Locate the cell with the specified text and output its [X, Y] center coordinate. 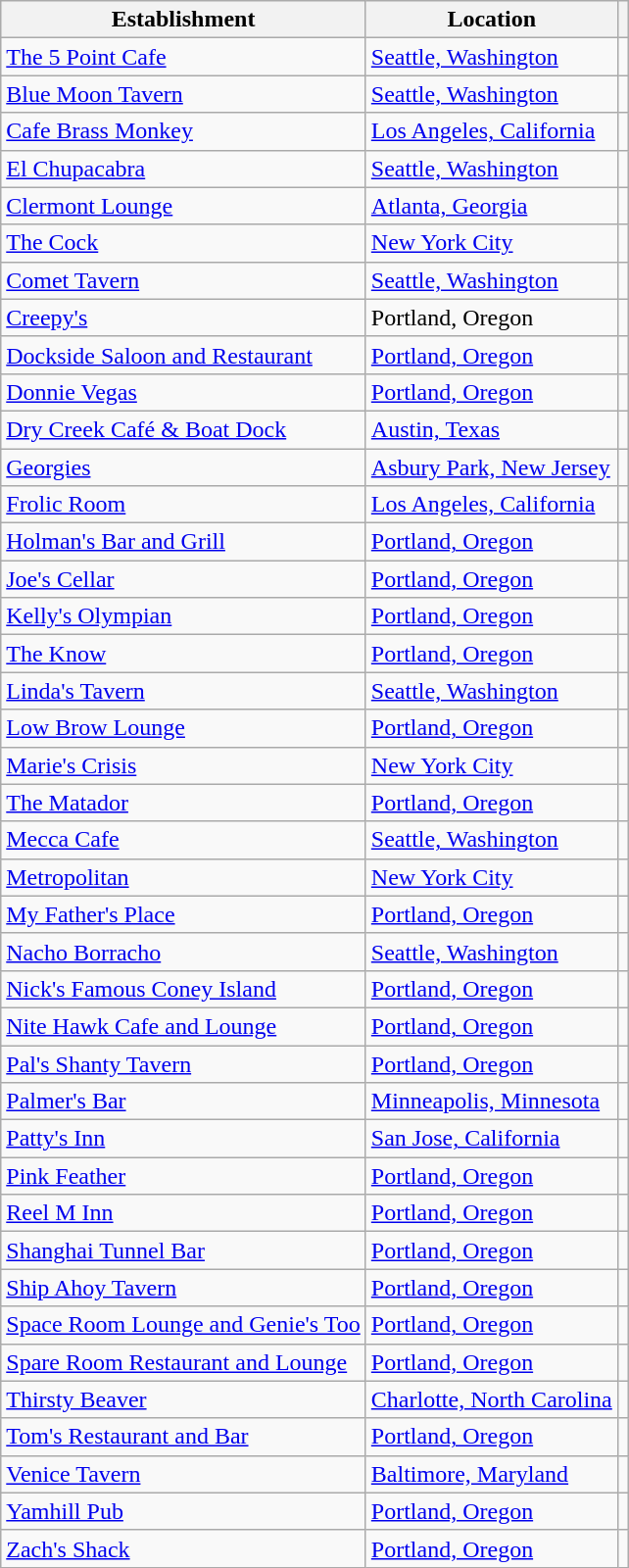
Marie's Crisis [184, 765]
Reel M Inn [184, 1213]
Atlanta, Georgia [492, 206]
Ship Ahoy Tavern [184, 1288]
The Matador [184, 803]
Venice Tavern [184, 1474]
Thirsty Beaver [184, 1399]
Dockside Saloon and Restaurant [184, 355]
Blue Moon Tavern [184, 94]
My Father's Place [184, 914]
The Know [184, 654]
Metropolitan [184, 877]
Georgies [184, 467]
Kelly's Olympian [184, 616]
Mecca Cafe [184, 840]
Nick's Famous Coney Island [184, 989]
Joe's Cellar [184, 579]
Creepy's [184, 318]
Minneapolis, Minnesota [492, 1102]
Clermont Lounge [184, 206]
Charlotte, North Carolina [492, 1399]
Holman's Bar and Grill [184, 542]
Yamhill Pub [184, 1511]
Asbury Park, New Jersey [492, 467]
Zach's Shack [184, 1548]
El Chupacabra [184, 169]
Spare Room Restaurant and Lounge [184, 1362]
Cafe Brass Monkey [184, 131]
Linda's Tavern [184, 691]
Nite Hawk Cafe and Lounge [184, 1026]
Donnie Vegas [184, 392]
Pink Feather [184, 1176]
Nacho Borracho [184, 952]
San Jose, California [492, 1139]
The 5 Point Cafe [184, 57]
Establishment [184, 20]
Pal's Shanty Tavern [184, 1063]
Austin, Texas [492, 429]
Dry Creek Café & Boat Dock [184, 429]
Baltimore, Maryland [492, 1474]
Shanghai Tunnel Bar [184, 1250]
The Cock [184, 243]
Low Brow Lounge [184, 728]
Space Room Lounge and Genie's Too [184, 1325]
Comet Tavern [184, 280]
Patty's Inn [184, 1139]
Location [492, 20]
Frolic Room [184, 505]
Palmer's Bar [184, 1102]
Tom's Restaurant and Bar [184, 1437]
